From the cell containing the given text, extract its center point as [X, Y] coordinate. 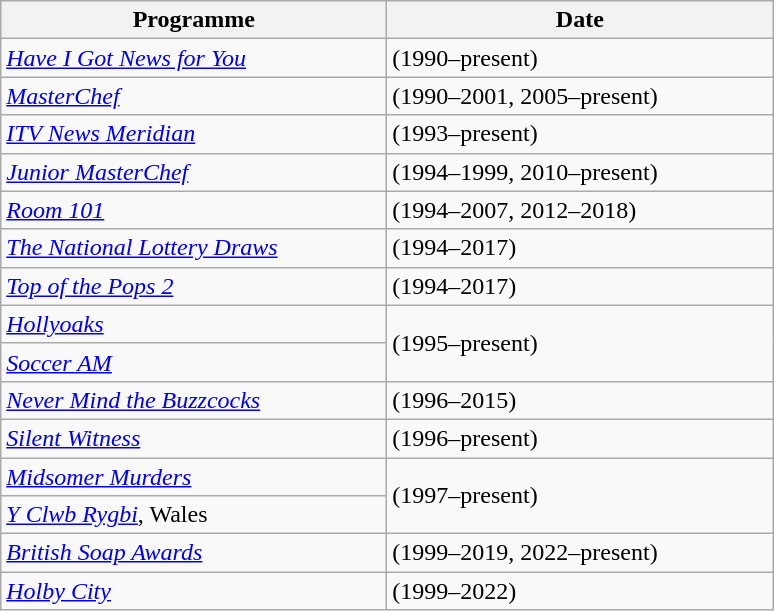
Soccer AM [194, 362]
Midsomer Murders [194, 477]
ITV News Meridian [194, 134]
Room 101 [194, 210]
Y Clwb Rygbi, Wales [194, 515]
Hollyoaks [194, 324]
Holby City [194, 591]
(1999–2019, 2022–present) [580, 553]
(1994–1999, 2010–present) [580, 172]
(1999–2022) [580, 591]
(1997–present) [580, 496]
Top of the Pops 2 [194, 286]
The National Lottery Draws [194, 248]
(1995–present) [580, 343]
Have I Got News for You [194, 58]
(1990–present) [580, 58]
British Soap Awards [194, 553]
Silent Witness [194, 438]
Date [580, 20]
(1996–2015) [580, 400]
MasterChef [194, 96]
(1996–present) [580, 438]
Never Mind the Buzzcocks [194, 400]
(1990–2001, 2005–present) [580, 96]
(1994–2007, 2012–2018) [580, 210]
Junior MasterChef [194, 172]
(1993–present) [580, 134]
Programme [194, 20]
